Extract the [X, Y] coordinate from the center of the cell holding the provided text.  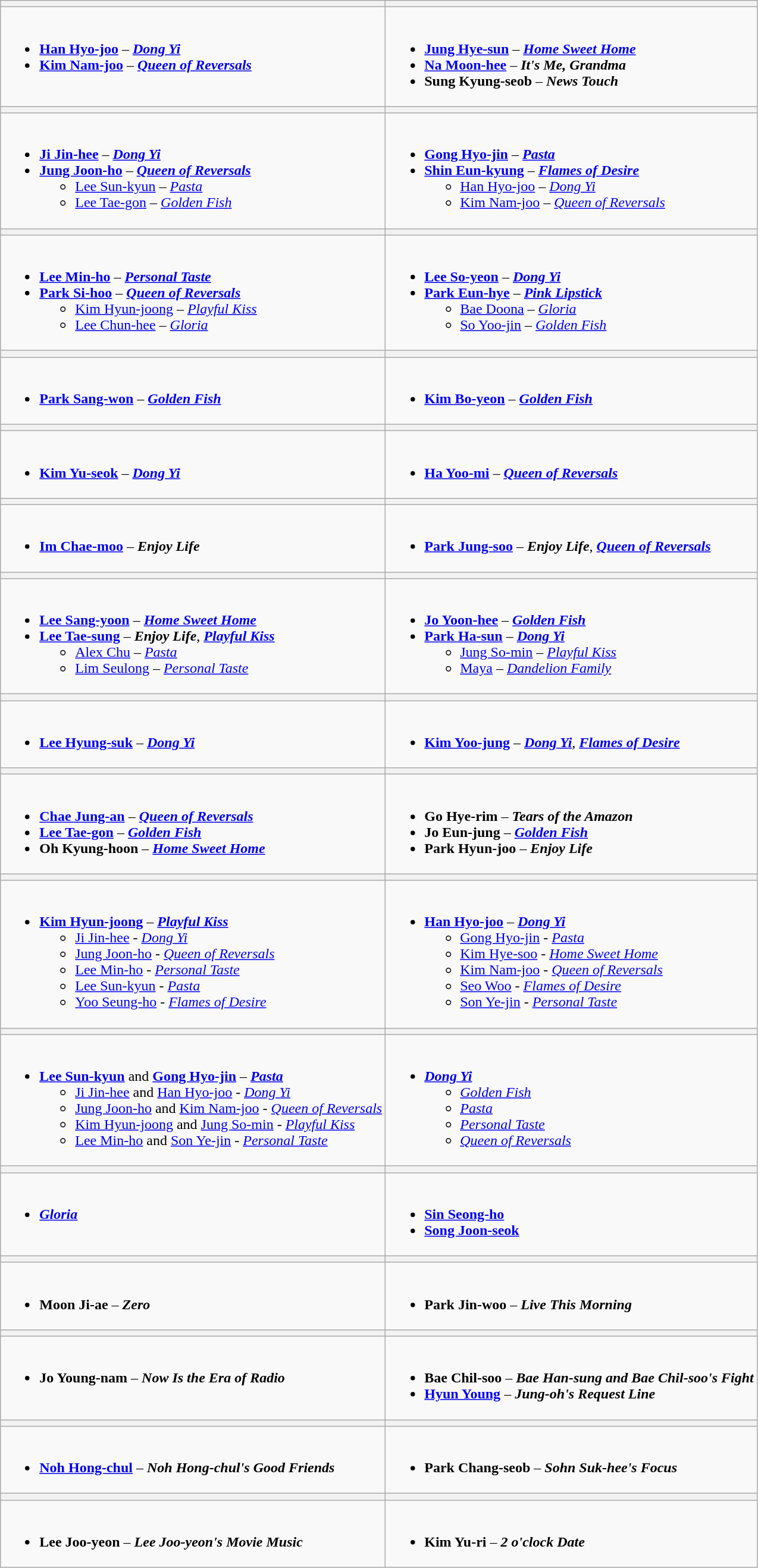
Kim Bo-yeon – Golden Fish [571, 390]
Jo Young-nam – Now Is the Era of Radio [193, 1378]
Lee Min-ho – Personal TastePark Si-hoo – Queen of ReversalsKim Hyun-joong – Playful KissLee Chun-hee – Gloria [193, 293]
Kim Yoo-jung – Dong Yi, Flames of Desire [571, 734]
Dong YiGolden FishPastaPersonal TasteQueen of Reversals [571, 1100]
Lee So-yeon – Dong YiPark Eun-hye – Pink LipstickBae Doona – GloriaSo Yoo-jin – Golden Fish [571, 293]
Lee Joo-yeon – Lee Joo-yeon's Movie Music [193, 1533]
Jung Hye-sun – Home Sweet HomeNa Moon-hee – It's Me, GrandmaSung Kyung-seob – News Touch [571, 57]
Bae Chil-soo – Bae Han-sung and Bae Chil-soo's FightHyun Young – Jung-oh's Request Line [571, 1378]
Gong Hyo-jin – PastaShin Eun-kyung – Flames of DesireHan Hyo-joo – Dong YiKim Nam-joo – Queen of Reversals [571, 171]
Noh Hong-chul – Noh Hong-chul's Good Friends [193, 1460]
Sin Seong-hoSong Joon-seok [571, 1214]
Park Sang-won – Golden Fish [193, 390]
Jo Yoon-hee – Golden FishPark Ha-sun – Dong YiJung So-min – Playful KissMaya – Dandelion Family [571, 636]
Lee Hyung-suk – Dong Yi [193, 734]
Park Jung-soo – Enjoy Life, Queen of Reversals [571, 538]
Im Chae-moo – Enjoy Life [193, 538]
Ha Yoo-mi – Queen of Reversals [571, 464]
Lee Sang-yoon – Home Sweet HomeLee Tae-sung – Enjoy Life, Playful KissAlex Chu – PastaLim Seulong – Personal Taste [193, 636]
Park Chang-seob – Sohn Suk-hee's Focus [571, 1460]
Go Hye-rim – Tears of the AmazonJo Eun-jung – Golden FishPark Hyun-joo – Enjoy Life [571, 824]
Kim Yu-ri – 2 o'clock Date [571, 1533]
Kim Yu-seok – Dong Yi [193, 464]
Han Hyo-joo – Dong YiKim Nam-joo – Queen of Reversals [193, 57]
Chae Jung-an – Queen of ReversalsLee Tae-gon – Golden FishOh Kyung-hoon – Home Sweet Home [193, 824]
Moon Ji-ae – Zero [193, 1296]
Ji Jin-hee – Dong YiJung Joon-ho – Queen of ReversalsLee Sun-kyun – PastaLee Tae-gon – Golden Fish [193, 171]
Gloria [193, 1214]
Park Jin-woo – Live This Morning [571, 1296]
